Detect which cell encompasses the target text, then output its [x, y] center coordinate. 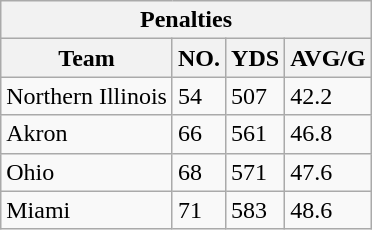
68 [198, 172]
47.6 [328, 172]
46.8 [328, 134]
Miami [87, 210]
AVG/G [328, 58]
Akron [87, 134]
Penalties [186, 20]
48.6 [328, 210]
571 [256, 172]
42.2 [328, 96]
66 [198, 134]
YDS [256, 58]
Northern Illinois [87, 96]
561 [256, 134]
NO. [198, 58]
71 [198, 210]
507 [256, 96]
Ohio [87, 172]
583 [256, 210]
54 [198, 96]
Team [87, 58]
